Return the (x, y) coordinate for the center point of the cell that contains the specified text.  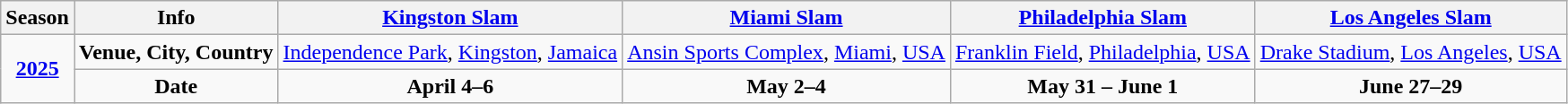
Independence Park, Kingston, Jamaica (450, 52)
June 27–29 (1410, 86)
Miami Slam (787, 18)
Ansin Sports Complex, Miami, USA (787, 52)
May 31 – June 1 (1102, 86)
May 2–4 (787, 86)
Philadelphia Slam (1102, 18)
April 4–6 (450, 86)
Venue, City, Country (176, 52)
Los Angeles Slam (1410, 18)
Season (38, 18)
Franklin Field, Philadelphia, USA (1102, 52)
Kingston Slam (450, 18)
Date (176, 86)
2025 (38, 69)
Info (176, 18)
Drake Stadium, Los Angeles, USA (1410, 52)
